Detect which cell encompasses the target text, then output its (X, Y) center coordinate. 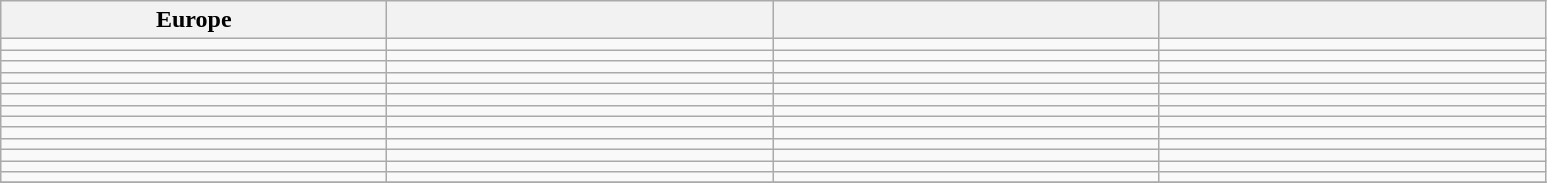
Europe (194, 20)
